Return the (X, Y) coordinate for the center point of the cell that contains the specified text.  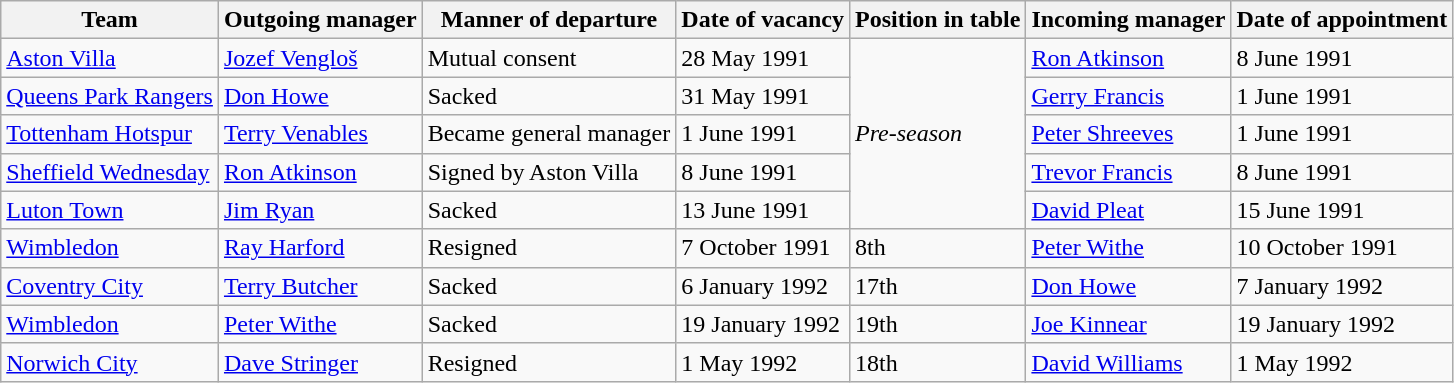
8th (937, 248)
7 January 1992 (1342, 286)
Luton Town (110, 210)
Norwich City (110, 362)
Date of appointment (1342, 20)
19th (937, 324)
Gerry Francis (1128, 96)
Outgoing manager (320, 20)
Pre-season (937, 134)
18th (937, 362)
Peter Shreeves (1128, 134)
Trevor Francis (1128, 172)
Dave Stringer (320, 362)
Sheffield Wednesday (110, 172)
6 January 1992 (763, 286)
David Williams (1128, 362)
Jim Ryan (320, 210)
Mutual consent (549, 58)
David Pleat (1128, 210)
13 June 1991 (763, 210)
Coventry City (110, 286)
Terry Venables (320, 134)
Manner of departure (549, 20)
7 October 1991 (763, 248)
17th (937, 286)
10 October 1991 (1342, 248)
Date of vacancy (763, 20)
Aston Villa (110, 58)
31 May 1991 (763, 96)
Position in table (937, 20)
Ray Harford (320, 248)
28 May 1991 (763, 58)
Terry Butcher (320, 286)
15 June 1991 (1342, 210)
Queens Park Rangers (110, 96)
Signed by Aston Villa (549, 172)
Jozef Vengloš (320, 58)
Team (110, 20)
Joe Kinnear (1128, 324)
Tottenham Hotspur (110, 134)
Became general manager (549, 134)
Incoming manager (1128, 20)
